From the cell containing the given text, extract its center point as [x, y] coordinate. 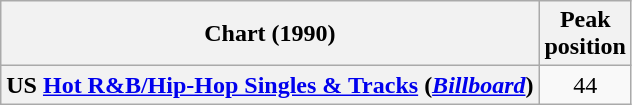
Chart (1990) [270, 34]
US Hot R&B/Hip-Hop Singles & Tracks (Billboard) [270, 85]
44 [585, 85]
Peakposition [585, 34]
